Locate the cell with the specified text and output its (x, y) center coordinate. 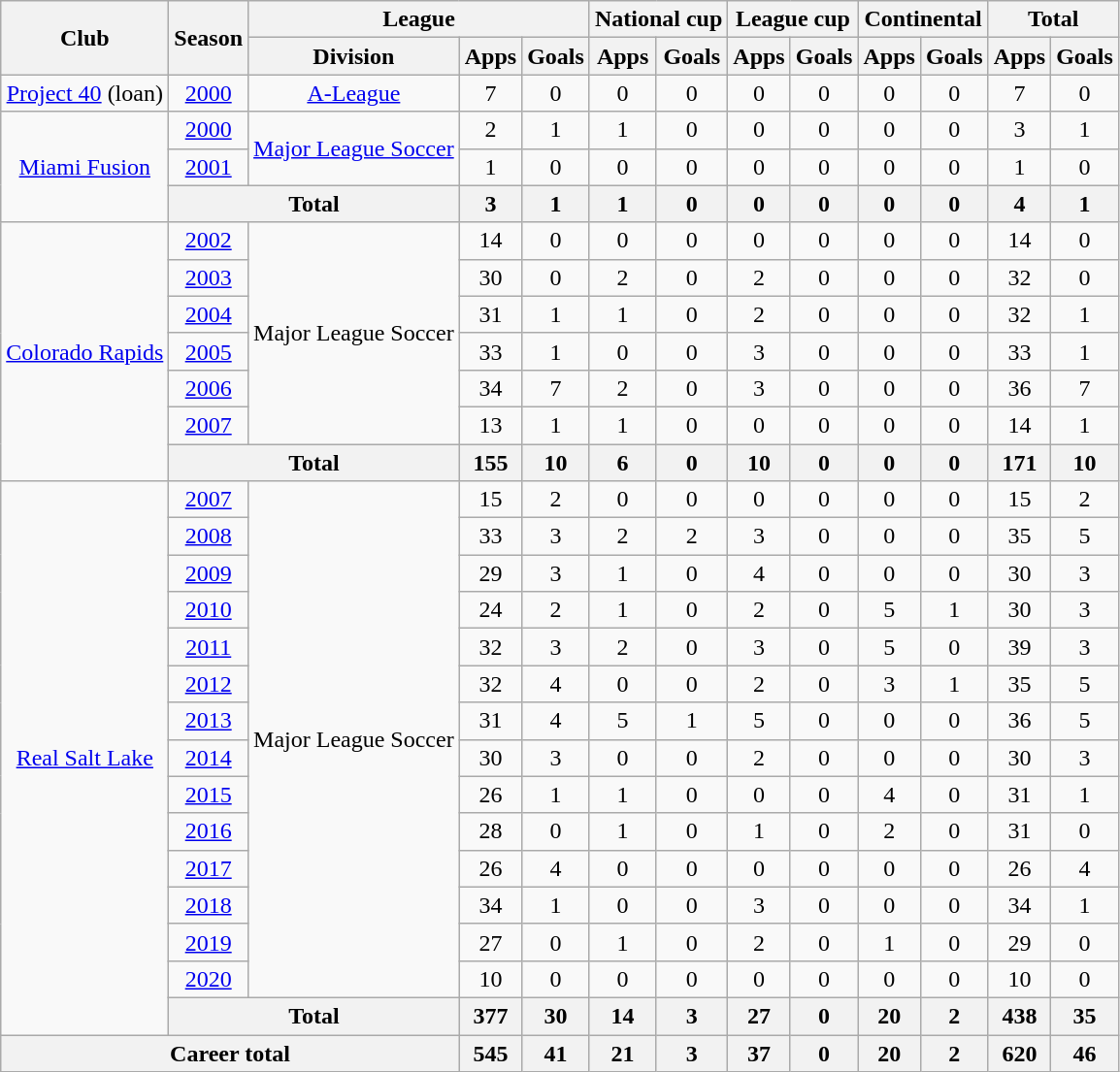
2016 (209, 831)
46 (1085, 1053)
Club (85, 38)
13 (490, 425)
24 (490, 610)
2018 (209, 905)
A-League (354, 93)
Division (354, 56)
155 (490, 463)
2010 (209, 610)
League cup (793, 19)
National cup (658, 19)
2002 (209, 241)
2012 (209, 684)
2009 (209, 573)
2001 (209, 167)
2011 (209, 647)
2006 (209, 388)
2015 (209, 795)
2019 (209, 942)
Career total (230, 1053)
6 (622, 463)
2013 (209, 721)
Project 40 (loan) (85, 93)
2020 (209, 979)
37 (759, 1053)
2003 (209, 277)
Colorado Rapids (85, 351)
2014 (209, 758)
41 (556, 1053)
2008 (209, 536)
2017 (209, 868)
2004 (209, 314)
League (419, 19)
Real Salt Lake (85, 759)
377 (490, 1016)
171 (1019, 463)
438 (1019, 1016)
Continental (923, 19)
Season (209, 38)
21 (622, 1053)
39 (1019, 647)
545 (490, 1053)
2005 (209, 351)
28 (490, 831)
Miami Fusion (85, 167)
620 (1019, 1053)
